From the cell containing the given text, extract its center point as [x, y] coordinate. 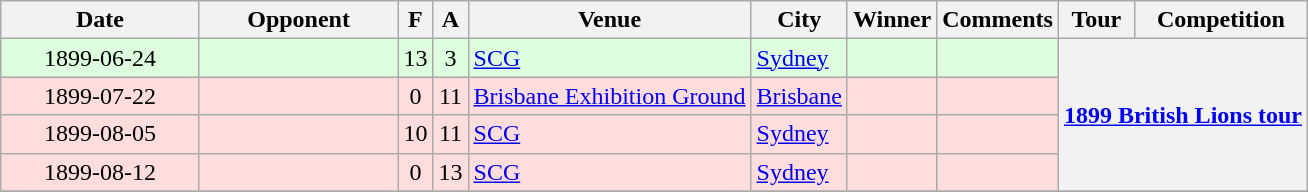
Winner [892, 20]
Brisbane Exhibition Ground [610, 96]
1899-06-24 [100, 58]
Competition [1220, 20]
3 [450, 58]
Venue [610, 20]
Tour [1096, 20]
City [799, 20]
Comments [998, 20]
F [416, 20]
Date [100, 20]
1899 British Lions tour [1182, 115]
1899-08-05 [100, 134]
Brisbane [799, 96]
A [450, 20]
1899-08-12 [100, 172]
10 [416, 134]
Opponent [298, 20]
1899-07-22 [100, 96]
